For the text-containing cell, return its midpoint in (X, Y) coordinate format. 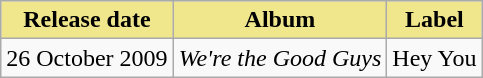
Label (434, 20)
Hey You (434, 58)
Release date (87, 20)
We're the Good Guys (280, 58)
Album (280, 20)
26 October 2009 (87, 58)
